Search for the cell housing the specified text and yield its (x, y) center coordinate. 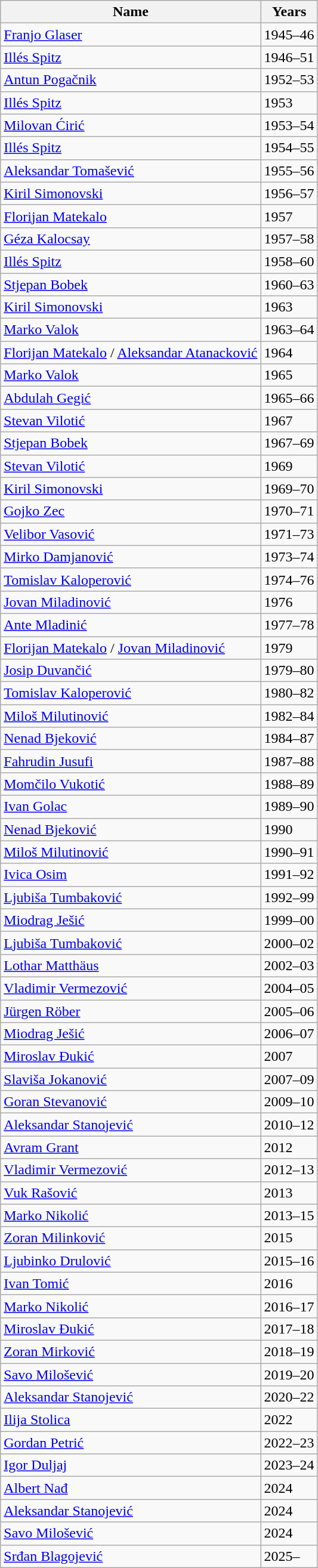
1953–54 (289, 125)
Franjo Glaser (131, 35)
1979–80 (289, 671)
1955–56 (289, 171)
2016–17 (289, 1306)
Milovan Ćirić (131, 125)
Aleksandar Tomašević (131, 171)
Abdulah Gegić (131, 398)
Goran Stevanović (131, 1102)
1963 (289, 307)
2012–13 (289, 1170)
2022–23 (289, 1443)
1988–89 (289, 784)
2009–10 (289, 1102)
Avram Grant (131, 1147)
Name (131, 12)
Fahrudin Jusufi (131, 761)
Florijan Matekalo (131, 216)
2007–09 (289, 1079)
2018–19 (289, 1351)
1990 (289, 829)
2023–24 (289, 1465)
1952–53 (289, 80)
1976 (289, 602)
1967 (289, 421)
Antun Pogačnik (131, 80)
1970–71 (289, 511)
2017–18 (289, 1329)
Zoran Mirković (131, 1351)
Srđan Blagojević (131, 1556)
Ivan Tomić (131, 1283)
2010–12 (289, 1125)
2016 (289, 1283)
1953 (289, 103)
Vuk Rašović (131, 1193)
1980–82 (289, 693)
2025– (289, 1556)
Igor Duljaj (131, 1465)
2015–16 (289, 1261)
Ante Mladinić (131, 625)
Years (289, 12)
1977–78 (289, 625)
Velibor Vasović (131, 534)
Jürgen Röber (131, 1011)
Florijan Matekalo / Aleksandar Atanacković (131, 353)
1967–69 (289, 443)
1979 (289, 647)
2006–07 (289, 1034)
1973–74 (289, 557)
Gordan Petrić (131, 1443)
2004–05 (289, 988)
Jovan Miladinović (131, 602)
1992–99 (289, 897)
1991–92 (289, 875)
1969 (289, 466)
1957–58 (289, 239)
2022 (289, 1420)
Florijan Matekalo / Jovan Miladinović (131, 647)
1984–87 (289, 739)
1987–88 (289, 761)
1957 (289, 216)
2007 (289, 1057)
Géza Kalocsay (131, 239)
1969–70 (289, 489)
1956–57 (289, 193)
1946–51 (289, 57)
1974–76 (289, 579)
Ivica Osim (131, 875)
1965 (289, 375)
1971–73 (289, 534)
Ilija Stolica (131, 1420)
1989–90 (289, 807)
Ivan Golac (131, 807)
2000–02 (289, 943)
Ljubinko Drulović (131, 1261)
1958–60 (289, 261)
2012 (289, 1147)
Albert Nađ (131, 1488)
Lothar Matthäus (131, 965)
Slaviša Jokanović (131, 1079)
Momčilo Vukotić (131, 784)
1945–46 (289, 35)
Josip Duvančić (131, 671)
1963–64 (289, 330)
1990–91 (289, 852)
Mirko Damjanović (131, 557)
1965–66 (289, 398)
2013–15 (289, 1215)
2005–06 (289, 1011)
1964 (289, 353)
1982–84 (289, 716)
Zoran Milinković (131, 1238)
2013 (289, 1193)
2019–20 (289, 1374)
1954–55 (289, 148)
2002–03 (289, 965)
2015 (289, 1238)
1999–00 (289, 920)
1960–63 (289, 285)
Gojko Zec (131, 511)
2020–22 (289, 1397)
